Identify which cell holds the provided text, then report its [X, Y] central coordinate. 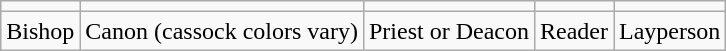
Priest or Deacon [448, 31]
Reader [574, 31]
Bishop [40, 31]
Layperson [670, 31]
Canon (cassock colors vary) [222, 31]
